Return (x, y) of the center of cell containing provided text 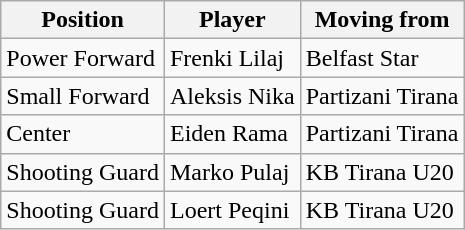
Loert Peqini (232, 210)
Marko Pulaj (232, 172)
Center (83, 134)
Belfast Star (382, 58)
Frenki Lilaj (232, 58)
Eiden Rama (232, 134)
Player (232, 20)
Moving from (382, 20)
Position (83, 20)
Aleksis Nika (232, 96)
Power Forward (83, 58)
Small Forward (83, 96)
